Identify which cell holds the provided text, then report its [X, Y] central coordinate. 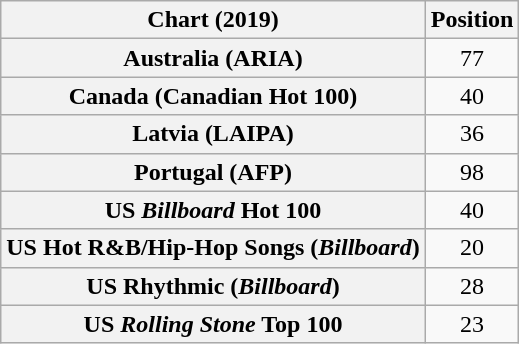
Latvia (LAIPA) [213, 134]
98 [472, 172]
36 [472, 134]
Position [472, 20]
20 [472, 248]
23 [472, 324]
Canada (Canadian Hot 100) [213, 96]
28 [472, 286]
US Rolling Stone Top 100 [213, 324]
Portugal (AFP) [213, 172]
77 [472, 58]
US Rhythmic (Billboard) [213, 286]
US Hot R&B/Hip-Hop Songs (Billboard) [213, 248]
US Billboard Hot 100 [213, 210]
Chart (2019) [213, 20]
Australia (ARIA) [213, 58]
